Find where the given text appears and provide that cell's center as (X, Y) coordinate. 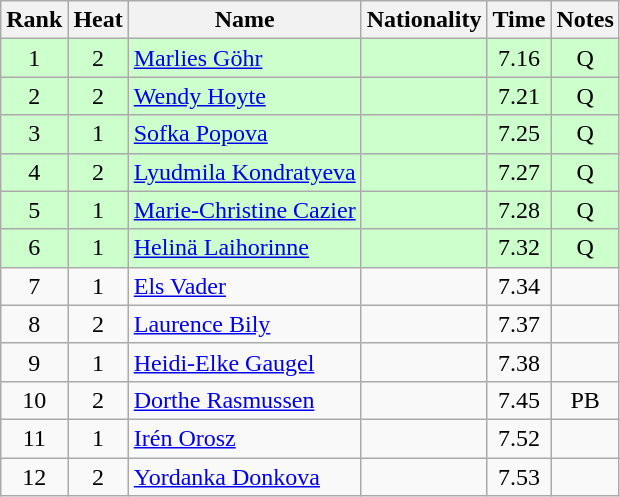
7.28 (519, 210)
Heat (98, 20)
6 (34, 248)
Marlies Göhr (244, 58)
Marie-Christine Cazier (244, 210)
Heidi-Elke Gaugel (244, 362)
7 (34, 286)
4 (34, 172)
7.25 (519, 134)
12 (34, 477)
Notes (585, 20)
7.37 (519, 324)
7.52 (519, 438)
7.34 (519, 286)
Dorthe Rasmussen (244, 400)
Helinä Laihorinne (244, 248)
7.21 (519, 96)
7.53 (519, 477)
Nationality (424, 20)
8 (34, 324)
Els Vader (244, 286)
Irén Orosz (244, 438)
7.38 (519, 362)
Rank (34, 20)
10 (34, 400)
Wendy Hoyte (244, 96)
7.16 (519, 58)
5 (34, 210)
Name (244, 20)
Yordanka Donkova (244, 477)
11 (34, 438)
Time (519, 20)
3 (34, 134)
Lyudmila Kondratyeva (244, 172)
9 (34, 362)
PB (585, 400)
Laurence Bily (244, 324)
7.45 (519, 400)
7.32 (519, 248)
7.27 (519, 172)
Sofka Popova (244, 134)
